Scan for the cell matching the given text and deliver its [X, Y] coordinate at center. 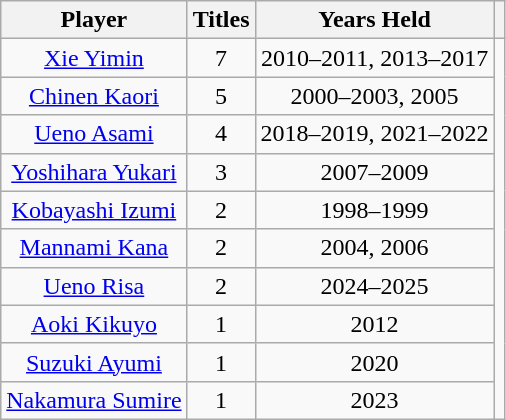
Xie Yimin [94, 58]
Player [94, 20]
Kobayashi Izumi [94, 210]
2000–2003, 2005 [374, 96]
Nakamura Sumire [94, 400]
Mannami Kana [94, 248]
Titles [221, 20]
Yoshihara Yukari [94, 172]
2023 [374, 400]
2018–2019, 2021–2022 [374, 134]
Aoki Kikuyo [94, 324]
Ueno Risa [94, 286]
1998–1999 [374, 210]
2004, 2006 [374, 248]
3 [221, 172]
5 [221, 96]
Ueno Asami [94, 134]
Suzuki Ayumi [94, 362]
2010–2011, 2013–2017 [374, 58]
4 [221, 134]
2024–2025 [374, 286]
2020 [374, 362]
Chinen Kaori [94, 96]
2007–2009 [374, 172]
2012 [374, 324]
Years Held [374, 20]
7 [221, 58]
